Pinpoint the cell where the given text exists, returning its [x, y] midpoint coordinate. 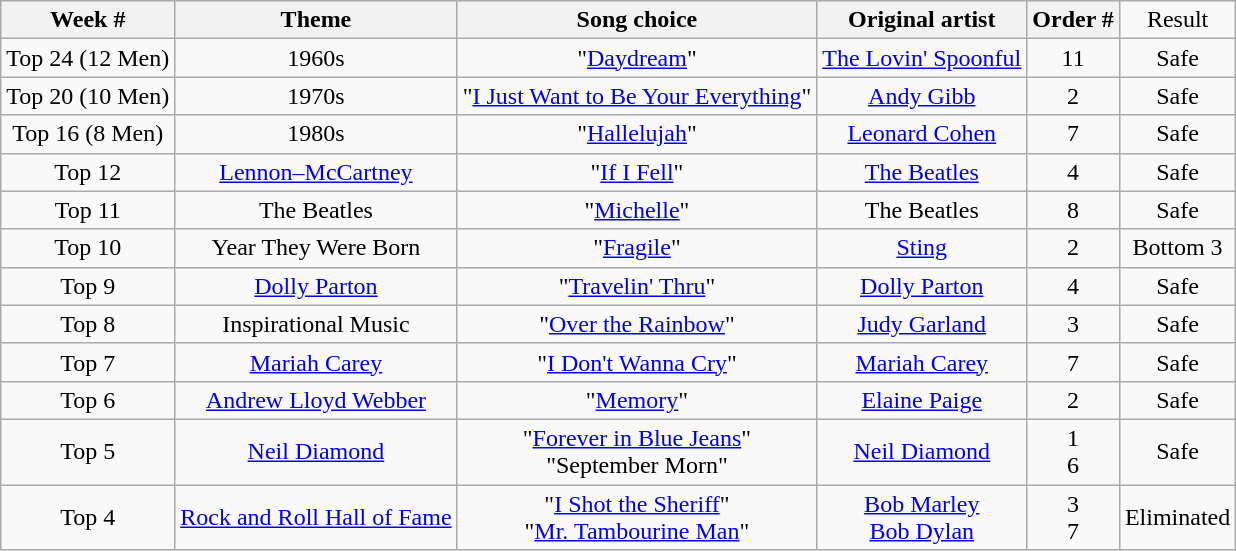
Leonard Cohen [922, 134]
Eliminated [1177, 516]
Bob MarleyBob Dylan [922, 516]
Andy Gibb [922, 96]
Top 20 (10 Men) [88, 96]
Top 6 [88, 400]
Top 8 [88, 324]
Top 16 (8 Men) [88, 134]
Original artist [922, 20]
11 [1074, 58]
"I Shot the Sheriff""Mr. Tambourine Man" [637, 516]
"Hallelujah" [637, 134]
"If I Fell" [637, 172]
1970s [316, 96]
"Travelin' Thru" [637, 286]
Top 11 [88, 210]
"Michelle" [637, 210]
Top 4 [88, 516]
1980s [316, 134]
1960s [316, 58]
Lennon–McCartney [316, 172]
16 [1074, 452]
"Forever in Blue Jeans""September Morn" [637, 452]
Bottom 3 [1177, 248]
"Fragile" [637, 248]
Inspirational Music [316, 324]
Song choice [637, 20]
Top 9 [88, 286]
Result [1177, 20]
"Over the Rainbow" [637, 324]
37 [1074, 516]
Judy Garland [922, 324]
"Daydream" [637, 58]
"Memory" [637, 400]
Top 12 [88, 172]
The Lovin' Spoonful [922, 58]
8 [1074, 210]
"I Just Want to Be Your Everything" [637, 96]
Year They Were Born [316, 248]
Top 7 [88, 362]
Sting [922, 248]
"I Don't Wanna Cry" [637, 362]
Elaine Paige [922, 400]
Top 24 (12 Men) [88, 58]
Order # [1074, 20]
Week # [88, 20]
Theme [316, 20]
Rock and Roll Hall of Fame [316, 516]
3 [1074, 324]
Top 10 [88, 248]
Top 5 [88, 452]
Andrew Lloyd Webber [316, 400]
